Detect which cell encompasses the target text, then output its [X, Y] center coordinate. 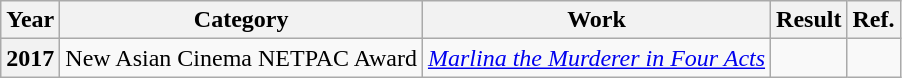
Ref. [874, 20]
Marlina the Murderer in Four Acts [596, 58]
2017 [30, 58]
Year [30, 20]
New Asian Cinema NETPAC Award [242, 58]
Category [242, 20]
Work [596, 20]
Result [809, 20]
